Output the (X, Y) coordinate of the center of the cell containing the given text.  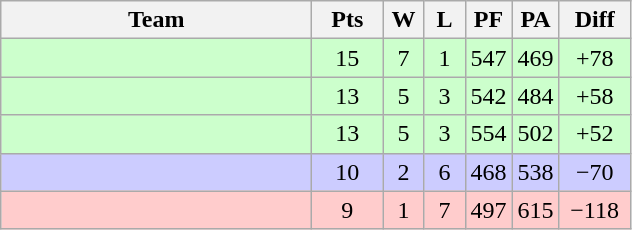
497 (488, 210)
Pts (348, 20)
468 (488, 172)
484 (536, 96)
+78 (594, 58)
2 (404, 172)
547 (488, 58)
PA (536, 20)
15 (348, 58)
615 (536, 210)
+52 (594, 134)
L (444, 20)
PF (488, 20)
469 (536, 58)
538 (536, 172)
Team (156, 20)
−70 (594, 172)
10 (348, 172)
542 (488, 96)
−118 (594, 210)
9 (348, 210)
W (404, 20)
502 (536, 134)
6 (444, 172)
Diff (594, 20)
+58 (594, 96)
554 (488, 134)
